Identify which cell holds the provided text, then report its (X, Y) central coordinate. 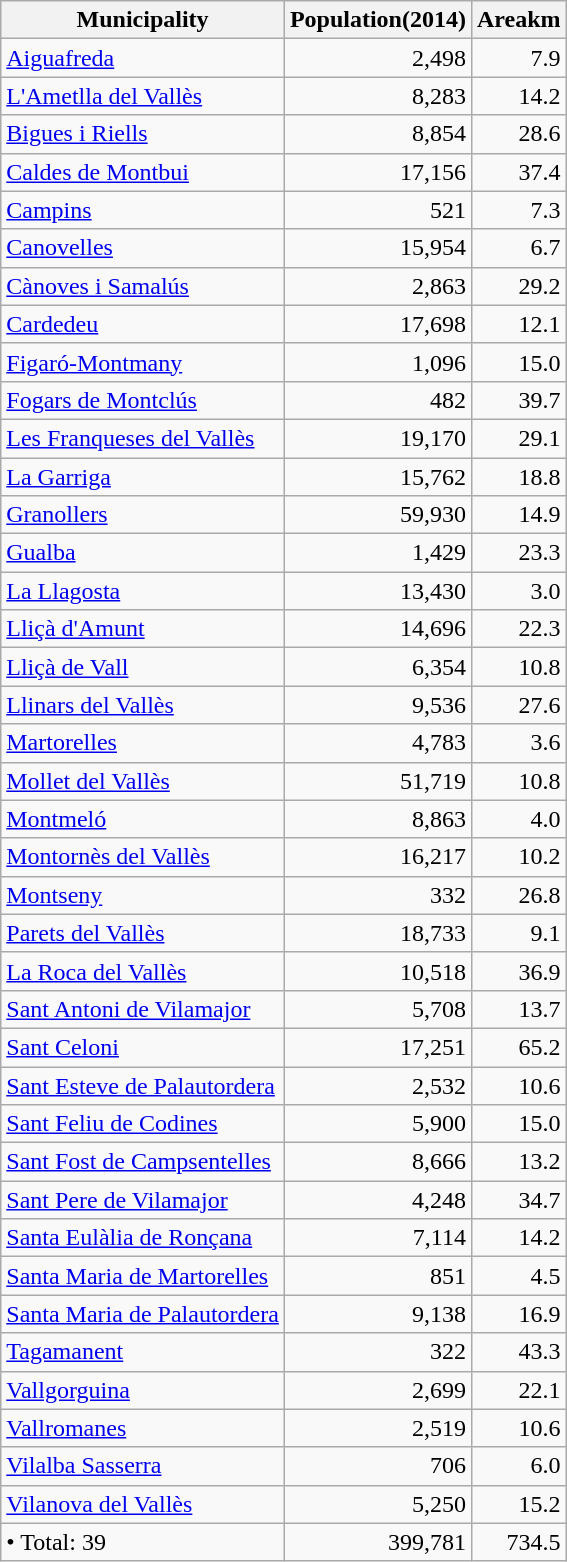
Vilanova del Vallès (143, 1504)
8,863 (378, 819)
2,699 (378, 1390)
28.6 (518, 134)
43.3 (518, 1352)
5,250 (378, 1504)
15.2 (518, 1504)
51,719 (378, 781)
851 (378, 1276)
Vallgorguina (143, 1390)
13,430 (378, 591)
Sant Esteve de Palautordera (143, 1085)
39.7 (518, 400)
8,854 (378, 134)
13.7 (518, 1009)
Santa Eulàlia de Ronçana (143, 1238)
29.2 (518, 286)
16,217 (378, 857)
4.0 (518, 819)
Sant Fost de Campsentelles (143, 1162)
La Garriga (143, 477)
734.5 (518, 1542)
Sant Pere de Vilamajor (143, 1200)
7.9 (518, 58)
65.2 (518, 1047)
4,783 (378, 743)
59,930 (378, 515)
Lliçà de Vall (143, 667)
La Llagosta (143, 591)
6,354 (378, 667)
10.2 (518, 857)
Tagamanent (143, 1352)
Santa Maria de Martorelles (143, 1276)
2,532 (378, 1085)
8,283 (378, 96)
3.0 (518, 591)
23.3 (518, 553)
Sant Antoni de Vilamajor (143, 1009)
Les Franqueses del Vallès (143, 438)
9,536 (378, 705)
Cardedeu (143, 324)
Aiguafreda (143, 58)
37.4 (518, 172)
Cànoves i Samalús (143, 286)
7.3 (518, 210)
322 (378, 1352)
2,519 (378, 1428)
17,698 (378, 324)
29.1 (518, 438)
Figaró-Montmany (143, 362)
Martorelles (143, 743)
Campins (143, 210)
15,762 (378, 477)
2,498 (378, 58)
36.9 (518, 971)
Sant Celoni (143, 1047)
Santa Maria de Palautordera (143, 1314)
• Total: 39 (143, 1542)
706 (378, 1466)
13.2 (518, 1162)
4.5 (518, 1276)
Canovelles (143, 248)
L'Ametlla del Vallès (143, 96)
5,900 (378, 1124)
16.9 (518, 1314)
Llinars del Vallès (143, 705)
15,954 (378, 248)
Bigues i Riells (143, 134)
Parets del Vallès (143, 933)
Population(2014) (378, 20)
La Roca del Vallès (143, 971)
Municipality (143, 20)
7,114 (378, 1238)
8,666 (378, 1162)
34.7 (518, 1200)
Montornès del Vallès (143, 857)
Lliçà d'Amunt (143, 629)
Fogars de Montclús (143, 400)
1,429 (378, 553)
18,733 (378, 933)
Vilalba Sasserra (143, 1466)
Granollers (143, 515)
17,156 (378, 172)
6.7 (518, 248)
3.6 (518, 743)
399,781 (378, 1542)
14,696 (378, 629)
1,096 (378, 362)
Montseny (143, 895)
18.8 (518, 477)
Gualba (143, 553)
19,170 (378, 438)
27.6 (518, 705)
482 (378, 400)
14.9 (518, 515)
332 (378, 895)
Sant Feliu de Codines (143, 1124)
521 (378, 210)
Mollet del Vallès (143, 781)
22.3 (518, 629)
6.0 (518, 1466)
Vallromanes (143, 1428)
22.1 (518, 1390)
17,251 (378, 1047)
Caldes de Montbui (143, 172)
5,708 (378, 1009)
Montmeló (143, 819)
4,248 (378, 1200)
9.1 (518, 933)
9,138 (378, 1314)
10,518 (378, 971)
12.1 (518, 324)
2,863 (378, 286)
26.8 (518, 895)
Areakm (518, 20)
